Scan for the cell matching the given text and deliver its (x, y) coordinate at center. 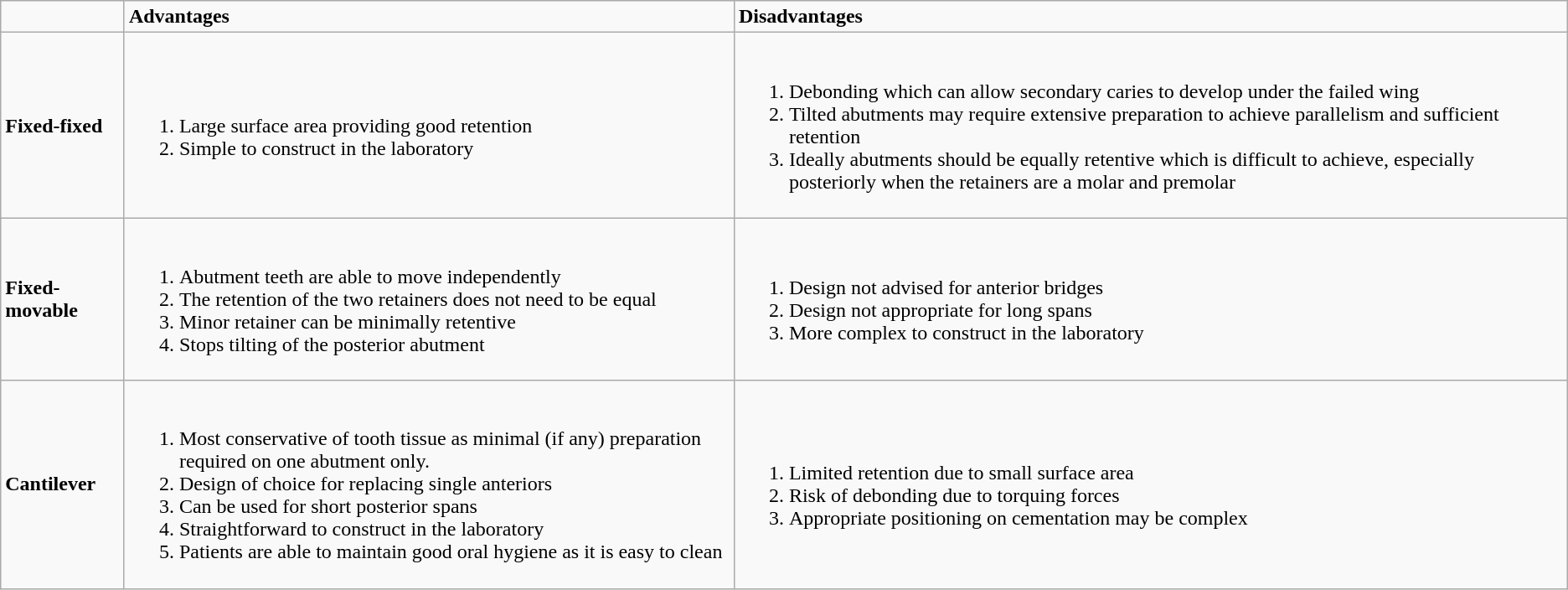
Limited retention due to small surface areaRisk of debonding due to torquing forcesAppropriate positioning on cementation may be complex (1151, 484)
Advantages (429, 17)
Disadvantages (1151, 17)
Cantilever (63, 484)
Large surface area providing good retentionSimple to construct in the laboratory (429, 126)
Fixed-fixed (63, 126)
Design not advised for anterior bridgesDesign not appropriate for long spansMore complex to construct in the laboratory (1151, 299)
Fixed-movable (63, 299)
